Extract the (x, y) coordinate from the center of the cell holding the provided text.  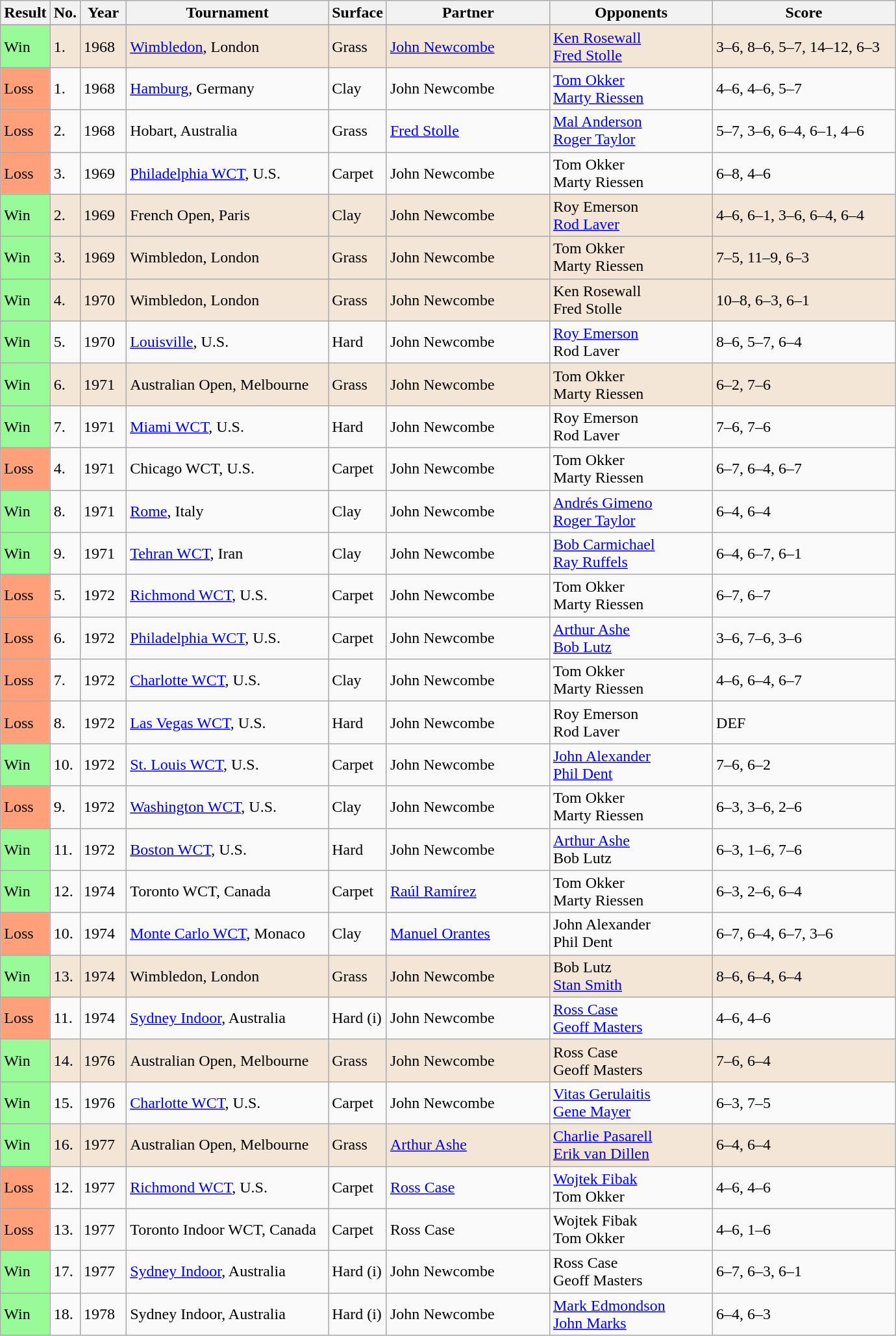
Toronto Indoor WCT, Canada (227, 1230)
1978 (104, 1315)
Vitas Gerulaitis Gene Mayer (631, 1103)
7–5, 11–9, 6–3 (804, 257)
Result (25, 13)
No. (65, 13)
8–6, 5–7, 6–4 (804, 342)
Year (104, 13)
DEF (804, 722)
6–7, 6–4, 6–7 (804, 469)
Raúl Ramírez (467, 891)
6–4, 6–3 (804, 1315)
14. (65, 1060)
Mark Edmondson John Marks (631, 1315)
7–6, 6–4 (804, 1060)
Monte Carlo WCT, Monaco (227, 934)
Tehran WCT, Iran (227, 553)
Mal Anderson Roger Taylor (631, 131)
4–6, 6–1, 3–6, 6–4, 6–4 (804, 216)
Toronto WCT, Canada (227, 891)
Tournament (227, 13)
St. Louis WCT, U.S. (227, 765)
8–6, 6–4, 6–4 (804, 976)
5–7, 3–6, 6–4, 6–1, 4–6 (804, 131)
4–6, 1–6 (804, 1230)
6–8, 4–6 (804, 173)
Partner (467, 13)
18. (65, 1315)
Chicago WCT, U.S. (227, 469)
Charlie Pasarell Erik van Dillen (631, 1144)
Washington WCT, U.S. (227, 807)
Manuel Orantes (467, 934)
Boston WCT, U.S. (227, 850)
Bob Lutz Stan Smith (631, 976)
6–3, 3–6, 2–6 (804, 807)
Score (804, 13)
French Open, Paris (227, 216)
4–6, 4–6, 5–7 (804, 88)
10–8, 6–3, 6–1 (804, 300)
6–2, 7–6 (804, 384)
Arthur Ashe (467, 1144)
15. (65, 1103)
6–3, 2–6, 6–4 (804, 891)
7–6, 7–6 (804, 426)
Las Vegas WCT, U.S. (227, 722)
7–6, 6–2 (804, 765)
6–4, 6–7, 6–1 (804, 553)
Rome, Italy (227, 510)
Surface (358, 13)
3–6, 8–6, 5–7, 14–12, 6–3 (804, 47)
6–3, 7–5 (804, 1103)
6–7, 6–4, 6–7, 3–6 (804, 934)
Opponents (631, 13)
16. (65, 1144)
3–6, 7–6, 3–6 (804, 638)
6–7, 6–7 (804, 596)
Miami WCT, U.S. (227, 426)
Fred Stolle (467, 131)
Andrés Gimeno Roger Taylor (631, 510)
Hobart, Australia (227, 131)
17. (65, 1272)
Louisville, U.S. (227, 342)
6–7, 6–3, 6–1 (804, 1272)
4–6, 6–4, 6–7 (804, 681)
6–3, 1–6, 7–6 (804, 850)
Bob Carmichael Ray Ruffels (631, 553)
Hamburg, Germany (227, 88)
